Capture the cell that displays the provided text and extract its (X, Y) central coordinate. 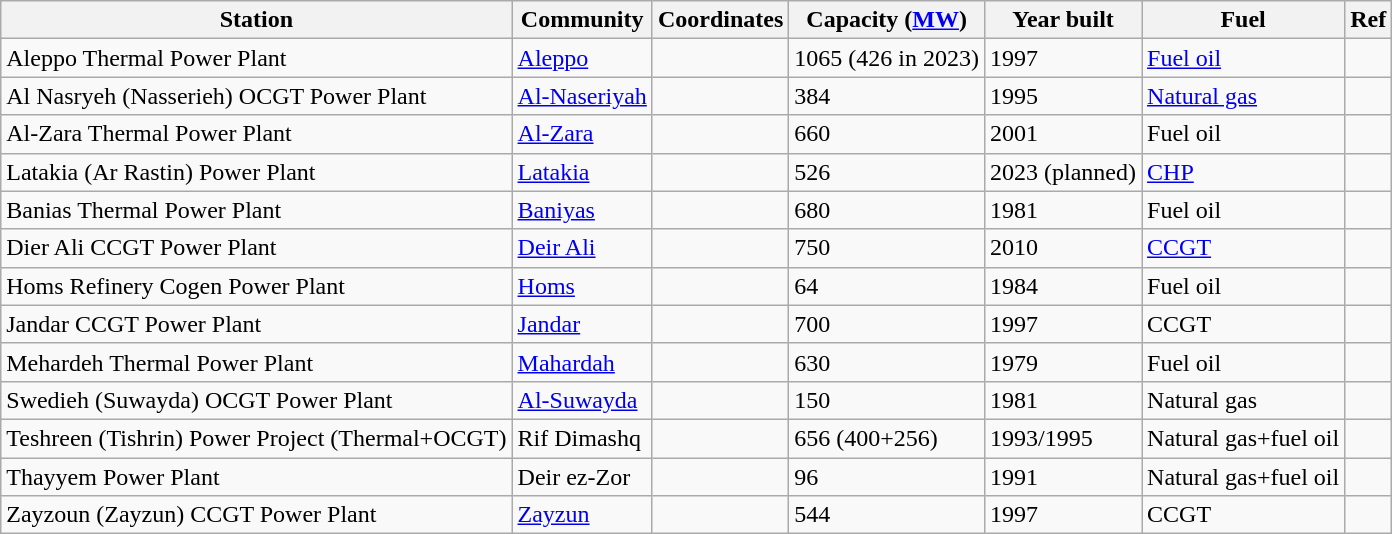
Jandar CCGT Power Plant (256, 324)
544 (887, 515)
526 (887, 172)
Rif Dimashq (582, 438)
Latakia (Ar Rastin) Power Plant (256, 172)
Teshreen (Tishrin) Power Project (Thermal+OCGT) (256, 438)
Mehardeh Thermal Power Plant (256, 362)
660 (887, 134)
656 (400+256) (887, 438)
Latakia (582, 172)
Al Nasryeh (Nasserieh) OCGT Power Plant (256, 96)
Jandar (582, 324)
Mahardah (582, 362)
Al-Naseriyah (582, 96)
Al-Zara Thermal Power Plant (256, 134)
Deir ez-Zor (582, 477)
Year built (1062, 20)
CHP (1244, 172)
Fuel (1244, 20)
1979 (1062, 362)
Zayzoun (Zayzun) CCGT Power Plant (256, 515)
Deir Ali (582, 248)
1993/1995 (1062, 438)
96 (887, 477)
64 (887, 286)
2001 (1062, 134)
Banias Thermal Power Plant (256, 210)
Aleppo (582, 58)
750 (887, 248)
Al-Zara (582, 134)
630 (887, 362)
Homs (582, 286)
Station (256, 20)
680 (887, 210)
Ref (1368, 20)
384 (887, 96)
Capacity (MW) (887, 20)
Community (582, 20)
Swedieh (Suwayda) OCGT Power Plant (256, 400)
Aleppo Thermal Power Plant (256, 58)
Dier Ali CCGT Power Plant (256, 248)
150 (887, 400)
Homs Refinery Cogen Power Plant (256, 286)
Coordinates (720, 20)
1995 (1062, 96)
700 (887, 324)
2023 (planned) (1062, 172)
Baniyas (582, 210)
1984 (1062, 286)
1991 (1062, 477)
1065 (426 in 2023) (887, 58)
Zayzun (582, 515)
2010 (1062, 248)
Thayyem Power Plant (256, 477)
Al-Suwayda (582, 400)
